Output the [x, y] coordinate of the center of the cell containing the given text.  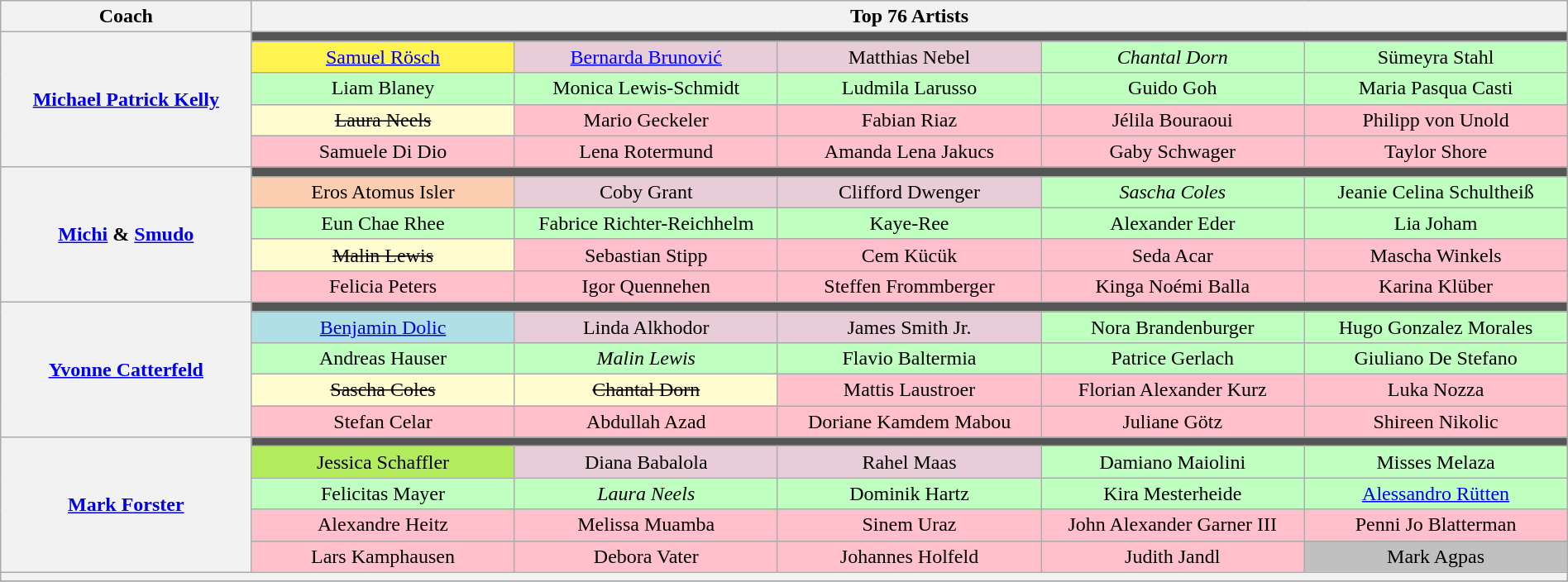
Alessandro Rütten [1436, 494]
Karina Klüber [1436, 286]
Guido Goh [1173, 88]
Eros Atomus Isler [383, 192]
Kaye-Ree [909, 223]
Sebastian Stipp [646, 255]
Felicia Peters [383, 286]
Mattis Laustroer [909, 390]
Felicitas Mayer [383, 494]
Bernarda Brunović [646, 57]
Kinga Noémi Balla [1173, 286]
Alexander Eder [1173, 223]
Rahel Maas [909, 462]
Doriane Kamdem Mabou [909, 422]
Shireen Nikolic [1436, 422]
Patrice Gerlach [1173, 359]
Michi & Smudo [126, 235]
Taylor Shore [1436, 151]
Damiano Maiolini [1173, 462]
Liam Blaney [383, 88]
Hugo Gonzalez Morales [1436, 327]
Yvonne Catterfeld [126, 369]
Giuliano De Stefano [1436, 359]
Igor Quennehen [646, 286]
Ludmila Larusso [909, 88]
Maria Pasqua Casti [1436, 88]
Luka Nozza [1436, 390]
Juliane Götz [1173, 422]
Misses Melaza [1436, 462]
Lena Rotermund [646, 151]
Alexandre Heitz [383, 525]
Judith Jandl [1173, 556]
Jeanie Celina Schultheiß [1436, 192]
Melissa Muamba [646, 525]
Cem Kücük [909, 255]
Debora Vater [646, 556]
Mascha Winkels [1436, 255]
Sümeyra Stahl [1436, 57]
John Alexander Garner III [1173, 525]
Steffen Frommberger [909, 286]
Kira Mesterheide [1173, 494]
Eun Chae Rhee [383, 223]
Dominik Hartz [909, 494]
Fabian Riaz [909, 120]
Linda Alkhodor [646, 327]
James Smith Jr. [909, 327]
Mark Forster [126, 504]
Mark Agpas [1436, 556]
Abdullah Azad [646, 422]
Lia Joham [1436, 223]
Top 76 Artists [910, 17]
Samuel Rösch [383, 57]
Flavio Baltermia [909, 359]
Diana Babalola [646, 462]
Johannes Holfeld [909, 556]
Coach [126, 17]
Philipp von Unold [1436, 120]
Penni Jo Blatterman [1436, 525]
Mario Geckeler [646, 120]
Clifford Dwenger [909, 192]
Seda Acar [1173, 255]
Monica Lewis-Schmidt [646, 88]
Sinem Uraz [909, 525]
Benjamin Dolic [383, 327]
Jélila Bouraoui [1173, 120]
Jessica Schaffler [383, 462]
Amanda Lena Jakucs [909, 151]
Samuele Di Dio [383, 151]
Matthias Nebel [909, 57]
Nora Brandenburger [1173, 327]
Gaby Schwager [1173, 151]
Andreas Hauser [383, 359]
Stefan Celar [383, 422]
Coby Grant [646, 192]
Fabrice Richter-Reichhelm [646, 223]
Michael Patrick Kelly [126, 99]
Lars Kamphausen [383, 556]
Florian Alexander Kurz [1173, 390]
